Locate the cell with the specified text and output its [x, y] center coordinate. 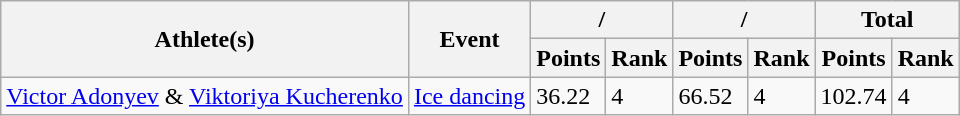
Event [469, 39]
36.22 [568, 96]
Ice dancing [469, 96]
Victor Adonyev & Viktoriya Kucherenko [205, 96]
102.74 [854, 96]
Total [887, 20]
Athlete(s) [205, 39]
66.52 [710, 96]
